Locate the cell with the specified text and output its [x, y] center coordinate. 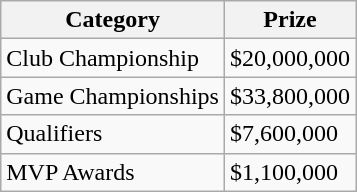
$20,000,000 [290, 58]
Prize [290, 20]
Club Championship [113, 58]
$1,100,000 [290, 172]
MVP Awards [113, 172]
Game Championships [113, 96]
$7,600,000 [290, 134]
Qualifiers [113, 134]
$33,800,000 [290, 96]
Category [113, 20]
